Locate the cell with the specified text and output its [x, y] center coordinate. 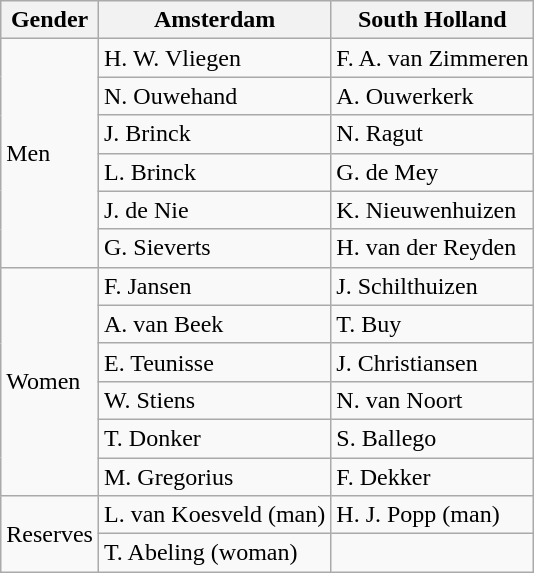
F. Dekker [432, 477]
Men [50, 153]
H. J. Popp (man) [432, 515]
N. Ragut [432, 134]
H. W. Vliegen [214, 58]
H. van der Reyden [432, 248]
Gender [50, 20]
T. Donker [214, 438]
A. van Beek [214, 324]
N. Ouwehand [214, 96]
W. Stiens [214, 400]
S. Ballego [432, 438]
T. Abeling (woman) [214, 553]
N. van Noort [432, 400]
J. Schilthuizen [432, 286]
Women [50, 381]
G. de Mey [432, 172]
L. van Koesveld (man) [214, 515]
G. Sieverts [214, 248]
F. A. van Zimmeren [432, 58]
K. Nieuwenhuizen [432, 210]
J. Brinck [214, 134]
J. Christiansen [432, 362]
A. Ouwerkerk [432, 96]
T. Buy [432, 324]
South Holland [432, 20]
M. Gregorius [214, 477]
Reserves [50, 534]
L. Brinck [214, 172]
E. Teunisse [214, 362]
J. de Nie [214, 210]
F. Jansen [214, 286]
Amsterdam [214, 20]
